Return the (x, y) coordinate for the center point of the cell that contains the specified text.  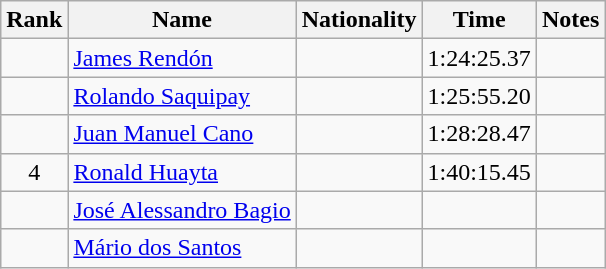
Name (182, 20)
Ronald Huayta (182, 172)
1:25:55.20 (479, 96)
Mário dos Santos (182, 248)
Juan Manuel Cano (182, 134)
Time (479, 20)
José Alessandro Bagio (182, 210)
James Rendón (182, 58)
Rank (34, 20)
1:24:25.37 (479, 58)
4 (34, 172)
Nationality (359, 20)
Notes (570, 20)
1:40:15.45 (479, 172)
1:28:28.47 (479, 134)
Rolando Saquipay (182, 96)
